Extract the [x, y] coordinate from the center of the cell holding the provided text.  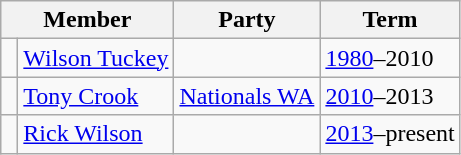
2010–2013 [390, 96]
Term [390, 20]
Wilson Tuckey [96, 58]
Member [88, 20]
Nationals WA [247, 96]
Rick Wilson [96, 134]
1980–2010 [390, 58]
2013–present [390, 134]
Tony Crook [96, 96]
Party [247, 20]
